From the cell containing the given text, extract its center point as (x, y) coordinate. 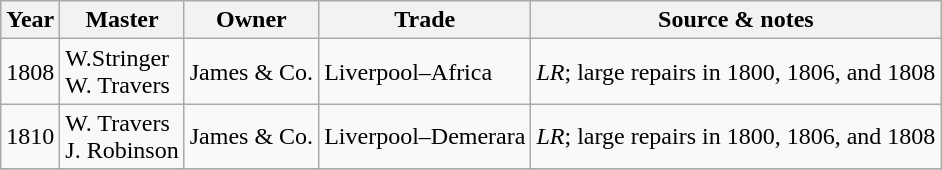
W.StringerW. Travers (122, 72)
Source & notes (736, 20)
Liverpool–Demerara (425, 136)
Master (122, 20)
1808 (30, 72)
1810 (30, 136)
Owner (251, 20)
Liverpool–Africa (425, 72)
Year (30, 20)
Trade (425, 20)
W. TraversJ. Robinson (122, 136)
